Return [x, y] of the center of cell containing provided text 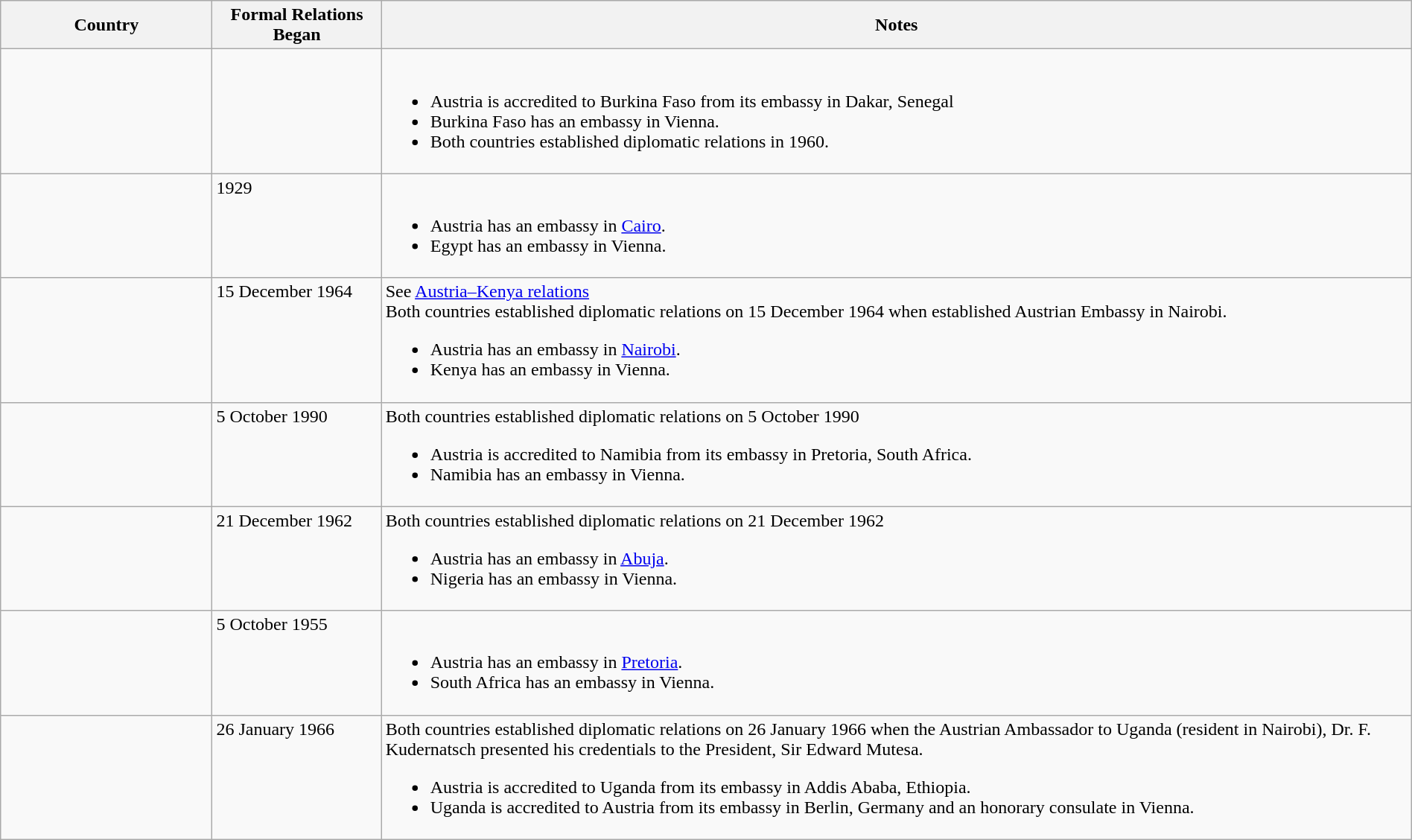
Country [106, 25]
21 December 1962 [296, 559]
15 December 1964 [296, 340]
Both countries established diplomatic relations on 21 December 1962Austria has an embassy in Abuja.Nigeria has an embassy in Vienna. [897, 559]
26 January 1966 [296, 777]
Formal Relations Began [296, 25]
1929 [296, 226]
Notes [897, 25]
Austria has an embassy in Cairo.Egypt has an embassy in Vienna. [897, 226]
Austria has an embassy in Pretoria.South Africa has an embassy in Vienna. [897, 663]
5 October 1955 [296, 663]
5 October 1990 [296, 454]
